Determine the [X, Y] coordinate at the center of the cell enclosing the given text.  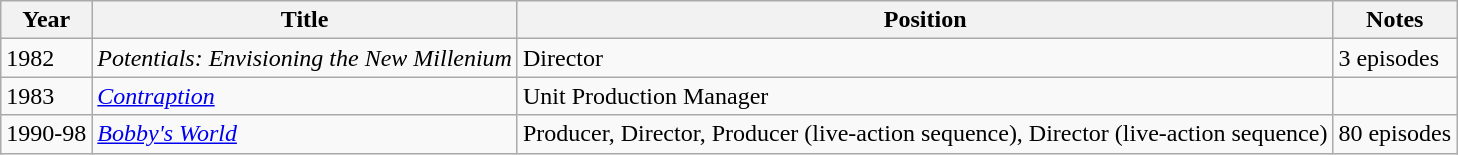
80 episodes [1395, 134]
Director [924, 58]
Unit Production Manager [924, 96]
Contraption [305, 96]
Notes [1395, 20]
Position [924, 20]
3 episodes [1395, 58]
1983 [46, 96]
Producer, Director, Producer (live-action sequence), Director (live-action sequence) [924, 134]
1990-98 [46, 134]
Year [46, 20]
1982 [46, 58]
Potentials: Envisioning the New Millenium [305, 58]
Title [305, 20]
Bobby's World [305, 134]
